Search for the cell housing the specified text and yield its (X, Y) center coordinate. 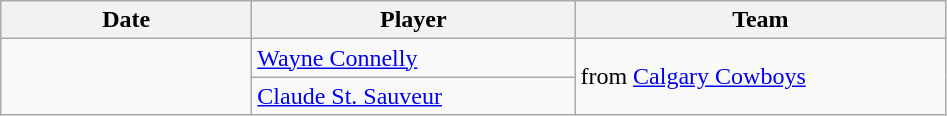
Team (760, 20)
from Calgary Cowboys (760, 77)
Wayne Connelly (414, 58)
Player (414, 20)
Claude St. Sauveur (414, 96)
Date (126, 20)
